Locate the cell with the specified text and output its (x, y) center coordinate. 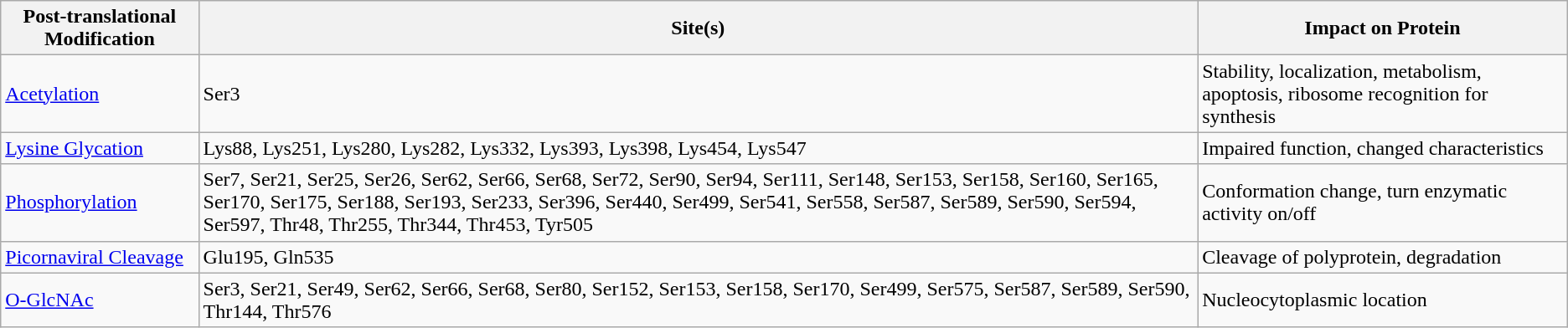
O-GlcNAc (100, 300)
Phosphorylation (100, 202)
Impaired function, changed characteristics (1383, 148)
Post-translational Modification (100, 28)
Stability, localization, metabolism, apoptosis, ribosome recognition for synthesis (1383, 94)
Glu195, Gln535 (699, 257)
Ser3 (699, 94)
Lysine Glycation (100, 148)
Picornaviral Cleavage (100, 257)
Acetylation (100, 94)
Impact on Protein (1383, 28)
Nucleocytoplasmic location (1383, 300)
Conformation change, turn enzymatic activity on/off (1383, 202)
Site(s) (699, 28)
Ser3, Ser21, Ser49, Ser62, Ser66, Ser68, Ser80, Ser152, Ser153, Ser158, Ser170, Ser499, Ser575, Ser587, Ser589, Ser590, Thr144, Thr576 (699, 300)
Lys88, Lys251, Lys280, Lys282, Lys332, Lys393, Lys398, Lys454, Lys547 (699, 148)
Cleavage of polyprotein, degradation (1383, 257)
